For the text-containing cell, return its midpoint in (x, y) coordinate format. 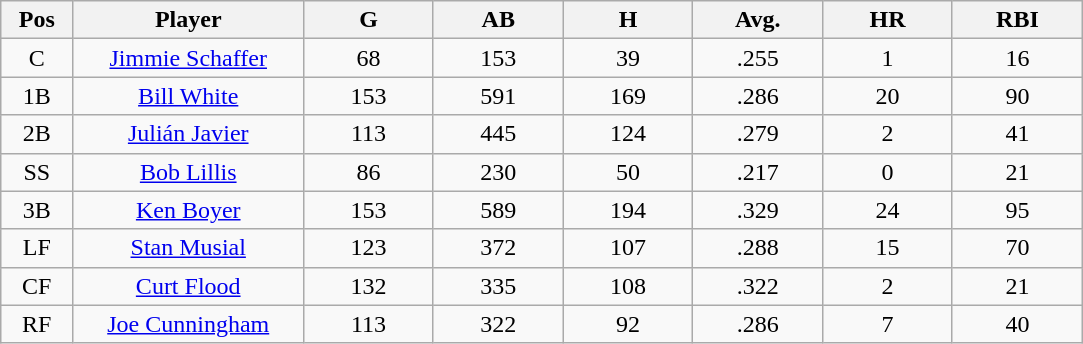
68 (369, 58)
20 (888, 96)
Avg. (758, 20)
445 (498, 134)
16 (1017, 58)
RBI (1017, 20)
.217 (758, 172)
RF (37, 324)
AB (498, 20)
335 (498, 286)
Ken Boyer (188, 210)
123 (369, 248)
Joe Cunningham (188, 324)
70 (1017, 248)
.329 (758, 210)
124 (628, 134)
41 (1017, 134)
1 (888, 58)
.288 (758, 248)
Bob Lillis (188, 172)
90 (1017, 96)
LF (37, 248)
39 (628, 58)
589 (498, 210)
372 (498, 248)
230 (498, 172)
Bill White (188, 96)
C (37, 58)
95 (1017, 210)
0 (888, 172)
591 (498, 96)
.279 (758, 134)
40 (1017, 324)
132 (369, 286)
SS (37, 172)
.322 (758, 286)
24 (888, 210)
HR (888, 20)
Curt Flood (188, 286)
Jimmie Schaffer (188, 58)
92 (628, 324)
Julián Javier (188, 134)
Stan Musial (188, 248)
2B (37, 134)
322 (498, 324)
50 (628, 172)
86 (369, 172)
169 (628, 96)
107 (628, 248)
1B (37, 96)
7 (888, 324)
194 (628, 210)
Pos (37, 20)
Player (188, 20)
15 (888, 248)
108 (628, 286)
.255 (758, 58)
H (628, 20)
G (369, 20)
CF (37, 286)
3B (37, 210)
